Locate the cell with the specified text and output its (X, Y) center coordinate. 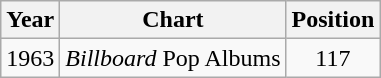
1963 (30, 58)
Position (333, 20)
117 (333, 58)
Chart (173, 20)
Billboard Pop Albums (173, 58)
Year (30, 20)
